From the cell containing the given text, extract its center point as [x, y] coordinate. 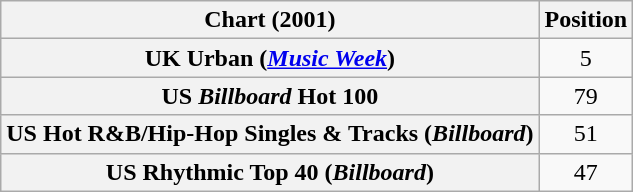
5 [586, 58]
UK Urban (Music Week) [270, 58]
Chart (2001) [270, 20]
US Billboard Hot 100 [270, 96]
51 [586, 134]
US Rhythmic Top 40 (Billboard) [270, 172]
79 [586, 96]
47 [586, 172]
Position [586, 20]
US Hot R&B/Hip-Hop Singles & Tracks (Billboard) [270, 134]
